Pinpoint the cell where the given text exists, returning its (x, y) midpoint coordinate. 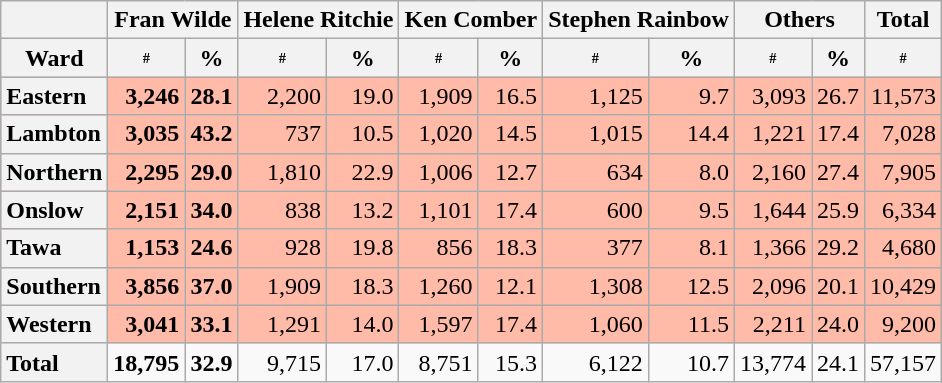
2,151 (146, 210)
3,246 (146, 96)
1,060 (596, 324)
1,221 (772, 134)
33.1 (212, 324)
43.2 (212, 134)
14.0 (363, 324)
14.4 (691, 134)
Eastern (54, 96)
1,015 (596, 134)
28.1 (212, 96)
16.5 (510, 96)
11.5 (691, 324)
13.2 (363, 210)
1,020 (438, 134)
17.0 (363, 362)
9,200 (904, 324)
Ward (54, 58)
Lambton (54, 134)
26.7 (838, 96)
11,573 (904, 96)
34.0 (212, 210)
3,035 (146, 134)
1,125 (596, 96)
3,093 (772, 96)
19.8 (363, 248)
24.1 (838, 362)
29.0 (212, 172)
4,680 (904, 248)
1,308 (596, 286)
10,429 (904, 286)
37.0 (212, 286)
1,644 (772, 210)
1,810 (282, 172)
15.3 (510, 362)
Fran Wilde (173, 20)
24.6 (212, 248)
3,041 (146, 324)
8.0 (691, 172)
2,160 (772, 172)
Helene Ritchie (318, 20)
8,751 (438, 362)
Onslow (54, 210)
Ken Comber (471, 20)
13,774 (772, 362)
12.1 (510, 286)
9.5 (691, 210)
27.4 (838, 172)
Southern (54, 286)
2,295 (146, 172)
7,905 (904, 172)
1,291 (282, 324)
22.9 (363, 172)
57,157 (904, 362)
1,260 (438, 286)
1,006 (438, 172)
25.9 (838, 210)
634 (596, 172)
18,795 (146, 362)
1,597 (438, 324)
7,028 (904, 134)
Others (799, 20)
12.5 (691, 286)
14.5 (510, 134)
2,096 (772, 286)
737 (282, 134)
Tawa (54, 248)
Northern (54, 172)
838 (282, 210)
32.9 (212, 362)
2,211 (772, 324)
1,366 (772, 248)
600 (596, 210)
928 (282, 248)
Stephen Rainbow (639, 20)
24.0 (838, 324)
1,101 (438, 210)
1,153 (146, 248)
6,334 (904, 210)
12.7 (510, 172)
6,122 (596, 362)
10.5 (363, 134)
856 (438, 248)
29.2 (838, 248)
377 (596, 248)
9,715 (282, 362)
20.1 (838, 286)
10.7 (691, 362)
3,856 (146, 286)
2,200 (282, 96)
8.1 (691, 248)
19.0 (363, 96)
Western (54, 324)
9.7 (691, 96)
